Scan for the cell matching the given text and deliver its [x, y] coordinate at center. 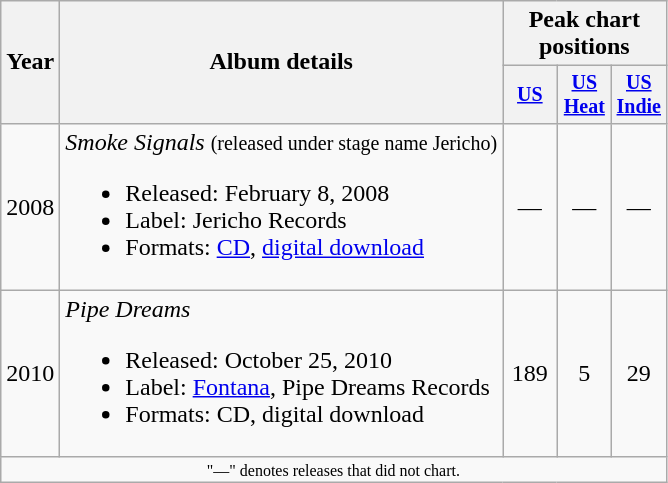
"—" denotes releases that did not chart. [334, 469]
Peak chart positions [584, 34]
Pipe DreamsReleased: October 25, 2010Label: Fontana, Pipe Dreams RecordsFormats: CD, digital download [282, 374]
Year [30, 62]
Smoke Signals (released under stage name Jericho)Released: February 8, 2008Label: Jericho RecordsFormats: CD, digital download [282, 206]
US [530, 94]
US Heat [584, 94]
US Indie [639, 94]
2010 [30, 374]
5 [584, 374]
189 [530, 374]
Album details [282, 62]
29 [639, 374]
2008 [30, 206]
